Return the (X, Y) coordinate for the center point of the cell that contains the specified text.  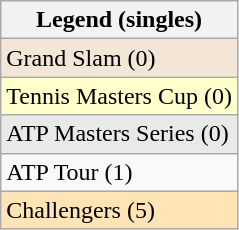
Legend (singles) (120, 20)
ATP Tour (1) (120, 172)
Challengers (5) (120, 210)
ATP Masters Series (0) (120, 134)
Tennis Masters Cup (0) (120, 96)
Grand Slam (0) (120, 58)
